Capture the cell that displays the provided text and extract its (x, y) central coordinate. 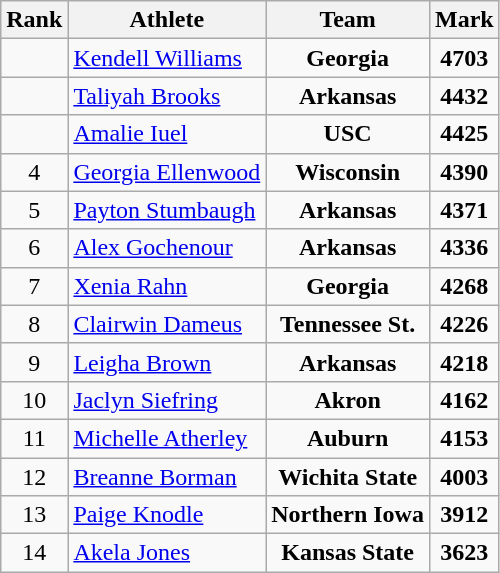
Kansas State (348, 553)
USC (348, 134)
4371 (464, 210)
Amalie Iuel (167, 134)
Wichita State (348, 477)
6 (34, 248)
4218 (464, 362)
Athlete (167, 20)
Akela Jones (167, 553)
12 (34, 477)
4162 (464, 400)
Akron (348, 400)
8 (34, 324)
Leigha Brown (167, 362)
4003 (464, 477)
Alex Gochenour (167, 248)
Taliyah Brooks (167, 96)
3912 (464, 515)
4432 (464, 96)
Paige Knodle (167, 515)
5 (34, 210)
4336 (464, 248)
11 (34, 438)
Northern Iowa (348, 515)
4226 (464, 324)
Xenia Rahn (167, 286)
10 (34, 400)
4 (34, 172)
14 (34, 553)
9 (34, 362)
4703 (464, 58)
4425 (464, 134)
Rank (34, 20)
13 (34, 515)
Clairwin Dameus (167, 324)
Jaclyn Siefring (167, 400)
Georgia Ellenwood (167, 172)
4390 (464, 172)
4268 (464, 286)
4153 (464, 438)
Wisconsin (348, 172)
3623 (464, 553)
Tennessee St. (348, 324)
Payton Stumbaugh (167, 210)
Auburn (348, 438)
Michelle Atherley (167, 438)
Team (348, 20)
Kendell Williams (167, 58)
7 (34, 286)
Breanne Borman (167, 477)
Mark (464, 20)
